Locate the cell with the specified text and output its [x, y] center coordinate. 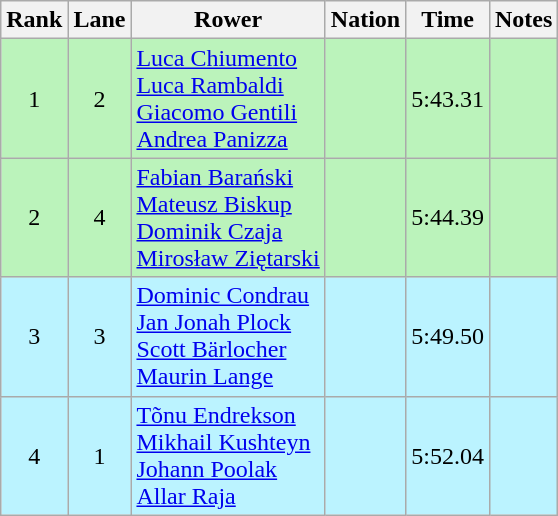
Rower [228, 20]
5:49.50 [448, 336]
Fabian BarańskiMateusz BiskupDominik CzajaMirosław Ziętarski [228, 218]
Lane [100, 20]
5:43.31 [448, 98]
Dominic CondrauJan Jonah PlockScott BärlocherMaurin Lange [228, 336]
Nation [365, 20]
Time [448, 20]
5:44.39 [448, 218]
Luca ChiumentoLuca RambaldiGiacomo GentiliAndrea Panizza [228, 98]
5:52.04 [448, 456]
Rank [34, 20]
Notes [523, 20]
Tõnu EndreksonMikhail KushteynJohann PoolakAllar Raja [228, 456]
